Output the [X, Y] coordinate of the center of the cell containing the given text.  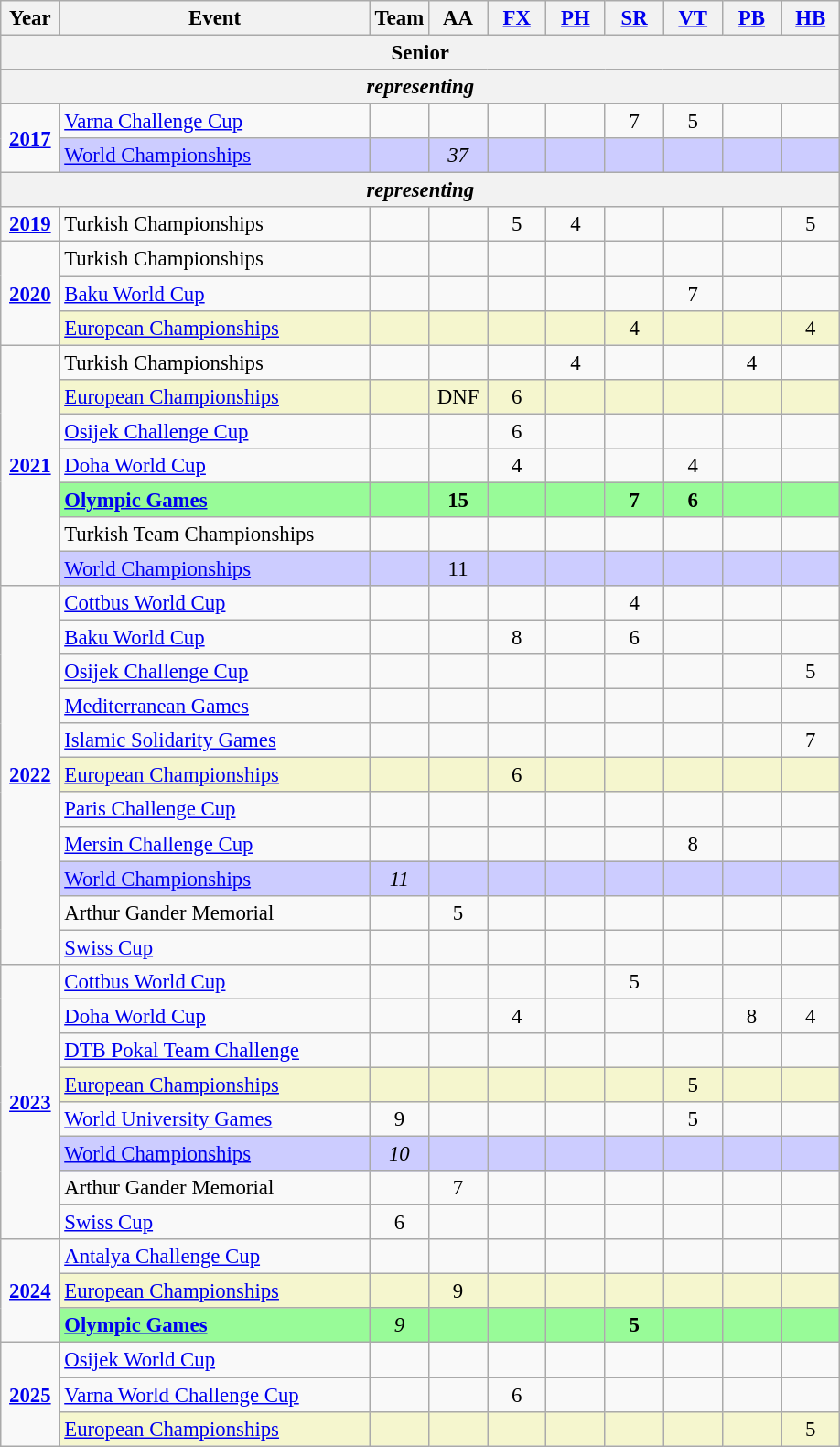
15 [458, 500]
10 [399, 1154]
Paris Challenge Cup [214, 810]
2023 [30, 1102]
VT [693, 18]
Senior [421, 53]
PH [576, 18]
37 [458, 156]
Mediterranean Games [214, 707]
DNF [458, 396]
Varna Challenge Cup [214, 122]
HB [811, 18]
2020 [30, 293]
SR [634, 18]
FX [517, 18]
Varna World Challenge Cup [214, 1395]
Islamic Solidarity Games [214, 740]
Event [214, 18]
2019 [30, 224]
2017 [30, 139]
PB [751, 18]
AA [458, 18]
2021 [30, 465]
2025 [30, 1395]
World University Games [214, 1119]
Antalya Challenge Cup [214, 1257]
2022 [30, 775]
Osijek World Cup [214, 1360]
Year [30, 18]
Mersin Challenge Cup [214, 844]
Turkish Team Championships [214, 535]
DTB Pokal Team Challenge [214, 1051]
Team [399, 18]
2024 [30, 1290]
